Find where the given text appears and provide that cell's center as (X, Y) coordinate. 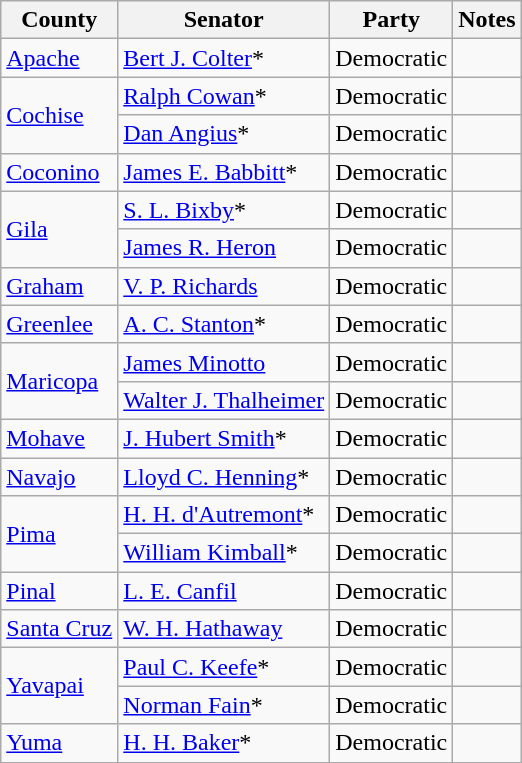
Graham (60, 286)
Pinal (60, 591)
A. C. Stanton* (224, 324)
Gila (60, 229)
Notes (487, 20)
James R. Heron (224, 248)
H. H. d'Autremont* (224, 515)
L. E. Canfil (224, 591)
V. P. Richards (224, 286)
Pima (60, 534)
Apache (60, 58)
Coconino (60, 172)
Norman Fain* (224, 705)
James E. Babbitt* (224, 172)
Walter J. Thalheimer (224, 400)
Paul C. Keefe* (224, 667)
Dan Angius* (224, 134)
Bert J. Colter* (224, 58)
County (60, 20)
Lloyd C. Henning* (224, 477)
J. Hubert Smith* (224, 438)
S. L. Bixby* (224, 210)
William Kimball* (224, 553)
Santa Cruz (60, 629)
Greenlee (60, 324)
Yuma (60, 743)
James Minotto (224, 362)
Mohave (60, 438)
Party (392, 20)
H. H. Baker* (224, 743)
Cochise (60, 115)
W. H. Hathaway (224, 629)
Navajo (60, 477)
Ralph Cowan* (224, 96)
Maricopa (60, 381)
Senator (224, 20)
Yavapai (60, 686)
